Scan for the cell matching the given text and deliver its (x, y) coordinate at center. 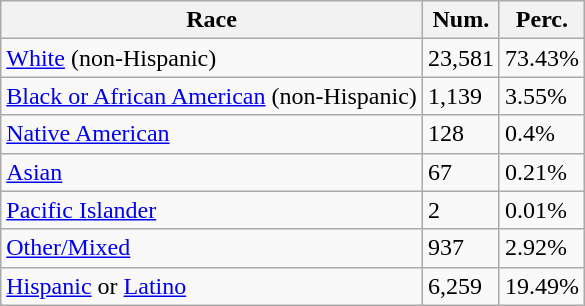
Pacific Islander (212, 210)
White (non-Hispanic) (212, 58)
Race (212, 20)
Asian (212, 172)
19.49% (542, 286)
1,139 (460, 96)
67 (460, 172)
Hispanic or Latino (212, 286)
Black or African American (non-Hispanic) (212, 96)
0.4% (542, 134)
73.43% (542, 58)
6,259 (460, 286)
0.21% (542, 172)
128 (460, 134)
3.55% (542, 96)
Num. (460, 20)
937 (460, 248)
Native American (212, 134)
2.92% (542, 248)
Perc. (542, 20)
0.01% (542, 210)
Other/Mixed (212, 248)
2 (460, 210)
23,581 (460, 58)
